Search for the cell housing the specified text and yield its (X, Y) center coordinate. 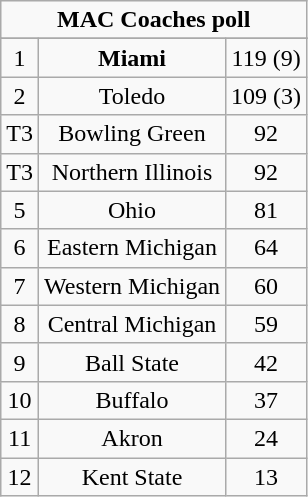
Ohio (132, 210)
60 (266, 286)
8 (20, 324)
Miami (132, 58)
24 (266, 438)
6 (20, 248)
9 (20, 362)
37 (266, 400)
11 (20, 438)
Toledo (132, 96)
64 (266, 248)
109 (3) (266, 96)
12 (20, 477)
42 (266, 362)
Kent State (132, 477)
7 (20, 286)
81 (266, 210)
Eastern Michigan (132, 248)
Buffalo (132, 400)
Central Michigan (132, 324)
Northern Illinois (132, 172)
2 (20, 96)
Bowling Green (132, 134)
5 (20, 210)
119 (9) (266, 58)
1 (20, 58)
10 (20, 400)
Western Michigan (132, 286)
Ball State (132, 362)
Akron (132, 438)
13 (266, 477)
MAC Coaches poll (154, 20)
59 (266, 324)
